From the cell containing the given text, extract its center point as (X, Y) coordinate. 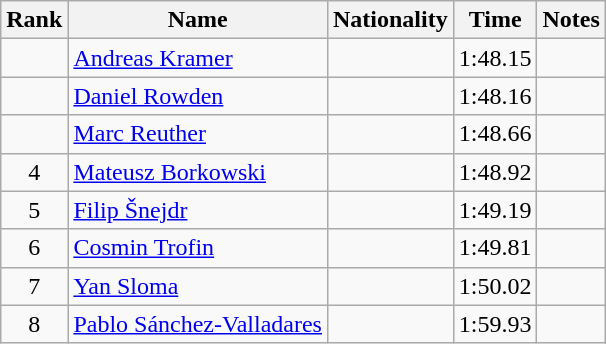
Name (198, 20)
Yan Sloma (198, 286)
Filip Šnejdr (198, 210)
Pablo Sánchez-Valladares (198, 324)
5 (34, 210)
4 (34, 172)
Cosmin Trofin (198, 248)
Mateusz Borkowski (198, 172)
1:48.16 (495, 96)
Daniel Rowden (198, 96)
1:59.93 (495, 324)
Rank (34, 20)
1:48.92 (495, 172)
Notes (571, 20)
Marc Reuther (198, 134)
Nationality (390, 20)
1:49.19 (495, 210)
Andreas Kramer (198, 58)
7 (34, 286)
1:50.02 (495, 286)
6 (34, 248)
Time (495, 20)
1:48.66 (495, 134)
8 (34, 324)
1:48.15 (495, 58)
1:49.81 (495, 248)
